Pinpoint the cell where the given text exists, returning its (x, y) midpoint coordinate. 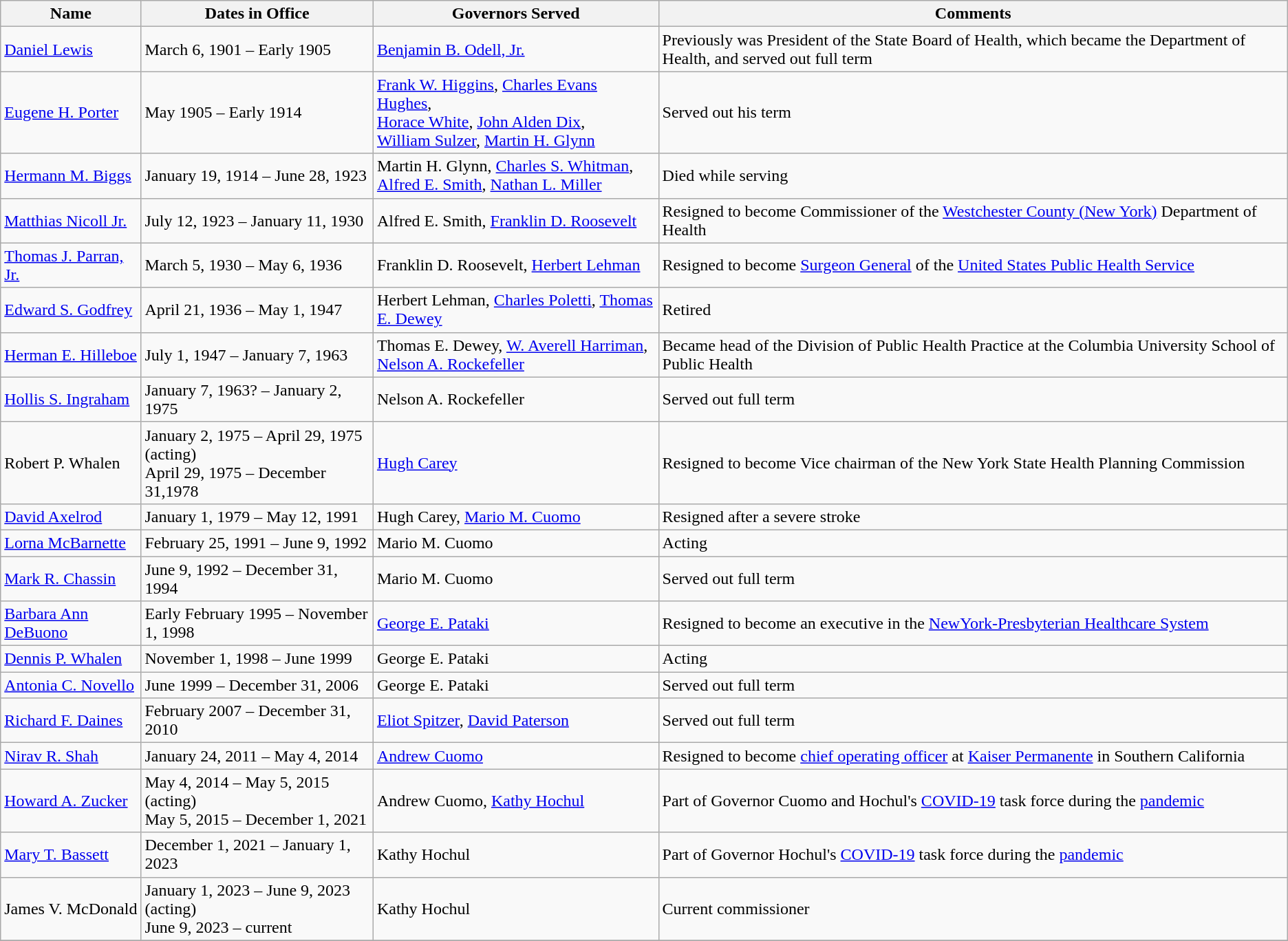
February 25, 1991 – June 9, 1992 (257, 543)
February 2007 – December 31, 2010 (257, 721)
Resigned to become Commissioner of the Westchester County (New York) Department of Health (973, 220)
Matthias Nicoll Jr. (71, 220)
December 1, 2021 – January 1, 2023 (257, 854)
Howard A. Zucker (71, 801)
Name (71, 14)
Herbert Lehman, Charles Poletti, Thomas E. Dewey (516, 310)
Resigned to become Vice chairman of the New York State Health Planning Commission (973, 462)
Retired (973, 310)
Resigned to become an executive in the NewYork-Presbyterian Healthcare System (973, 623)
May 1905 – Early 1914 (257, 113)
Part of Governor Hochul's COVID-19 task force during the pandemic (973, 854)
David Axelrod (71, 517)
Governors Served (516, 14)
April 21, 1936 – May 1, 1947 (257, 310)
March 5, 1930 – May 6, 1936 (257, 266)
Previously was President of the State Board of Health, which became the Department of Health, and served out full term (973, 50)
Benjamin B. Odell, Jr. (516, 50)
Antonia C. Novello (71, 685)
Frank W. Higgins, Charles Evans Hughes, Horace White, John Alden Dix,William Sulzer, Martin H. Glynn (516, 113)
Mary T. Bassett (71, 854)
Nirav R. Shah (71, 756)
June 1999 – December 31, 2006 (257, 685)
Resigned after a severe stroke (973, 517)
Hugh Carey (516, 462)
James V. McDonald (71, 909)
Andrew Cuomo (516, 756)
Hugh Carey, Mario M. Cuomo (516, 517)
Martin H. Glynn, Charles S. Whitman,Alfred E. Smith, Nathan L. Miller (516, 176)
Barbara Ann DeBuono (71, 623)
Thomas J. Parran, Jr. (71, 266)
Current commissioner (973, 909)
Lorna McBarnette (71, 543)
Dennis P. Whalen (71, 659)
Alfred E. Smith, Franklin D. Roosevelt (516, 220)
May 4, 2014 – May 5, 2015 (acting)May 5, 2015 – December 1, 2021 (257, 801)
Edward S. Godfrey (71, 310)
Comments (973, 14)
Richard F. Daines (71, 721)
Andrew Cuomo, Kathy Hochul (516, 801)
Robert P. Whalen (71, 462)
July 12, 1923 – January 11, 1930 (257, 220)
Dates in Office (257, 14)
Eugene H. Porter (71, 113)
Mark R. Chassin (71, 578)
Resigned to become chief operating officer at Kaiser Permanente in Southern California (973, 756)
Hermann M. Biggs (71, 176)
Served out his term (973, 113)
Hollis S. Ingraham (71, 399)
Franklin D. Roosevelt, Herbert Lehman (516, 266)
Resigned to become Surgeon General of the United States Public Health Service (973, 266)
Died while serving (973, 176)
November 1, 1998 – June 1999 (257, 659)
Part of Governor Cuomo and Hochul's COVID-19 task force during the pandemic (973, 801)
June 9, 1992 – December 31, 1994 (257, 578)
July 1, 1947 – January 7, 1963 (257, 355)
Eliot Spitzer, David Paterson (516, 721)
January 7, 1963? – January 2, 1975 (257, 399)
Early February 1995 – November 1, 1998 (257, 623)
Became head of the Division of Public Health Practice at the Columbia University School of Public Health (973, 355)
Thomas E. Dewey, W. Averell Harriman,Nelson A. Rockefeller (516, 355)
January 1, 1979 – May 12, 1991 (257, 517)
Nelson A. Rockefeller (516, 399)
March 6, 1901 – Early 1905 (257, 50)
January 2, 1975 – April 29, 1975 (acting)April 29, 1975 – December 31,1978 (257, 462)
January 19, 1914 – June 28, 1923 (257, 176)
January 24, 2011 – May 4, 2014 (257, 756)
Daniel Lewis (71, 50)
January 1, 2023 – June 9, 2023 (acting)June 9, 2023 – current (257, 909)
Herman E. Hilleboe (71, 355)
